Detect which cell encompasses the target text, then output its (x, y) center coordinate. 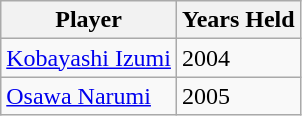
Years Held (238, 20)
Kobayashi Izumi (89, 58)
2004 (238, 58)
Player (89, 20)
2005 (238, 96)
Osawa Narumi (89, 96)
